Pinpoint the cell where the given text exists, returning its [x, y] midpoint coordinate. 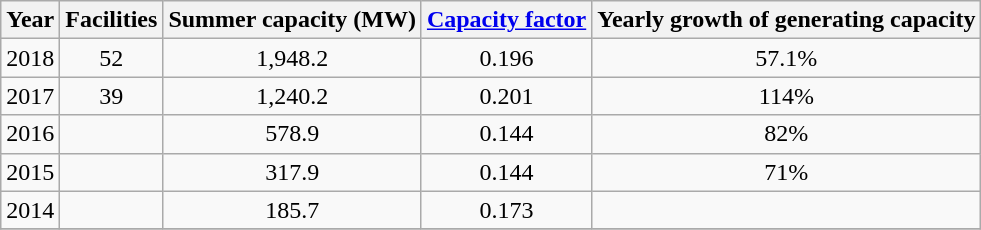
57.1% [786, 58]
71% [786, 172]
317.9 [292, 172]
52 [112, 58]
Facilities [112, 20]
1,240.2 [292, 96]
Year [30, 20]
2016 [30, 134]
39 [112, 96]
578.9 [292, 134]
0.201 [506, 96]
2018 [30, 58]
0.196 [506, 58]
2015 [30, 172]
Capacity factor [506, 20]
Yearly growth of generating capacity [786, 20]
114% [786, 96]
2014 [30, 210]
1,948.2 [292, 58]
82% [786, 134]
185.7 [292, 210]
0.173 [506, 210]
2017 [30, 96]
Summer capacity (MW) [292, 20]
